Pinpoint the cell where the given text exists, returning its [x, y] midpoint coordinate. 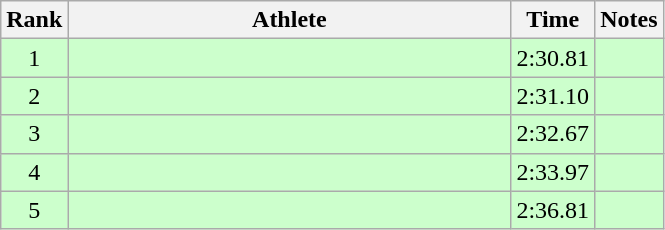
Notes [629, 20]
2:36.81 [553, 210]
Athlete [290, 20]
4 [34, 172]
Rank [34, 20]
Time [553, 20]
2:32.67 [553, 134]
2 [34, 96]
2:33.97 [553, 172]
5 [34, 210]
1 [34, 58]
2:31.10 [553, 96]
2:30.81 [553, 58]
3 [34, 134]
